Identify which cell holds the provided text, then report its (x, y) central coordinate. 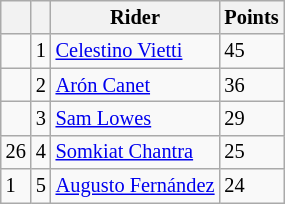
Arón Canet (136, 85)
5 (41, 186)
3 (41, 118)
Augusto Fernández (136, 186)
36 (251, 85)
Points (251, 17)
2 (41, 85)
45 (251, 51)
Rider (136, 17)
25 (251, 152)
24 (251, 186)
Celestino Vietti (136, 51)
Somkiat Chantra (136, 152)
4 (41, 152)
29 (251, 118)
Sam Lowes (136, 118)
26 (16, 152)
